Return [x, y] of the center of cell containing provided text 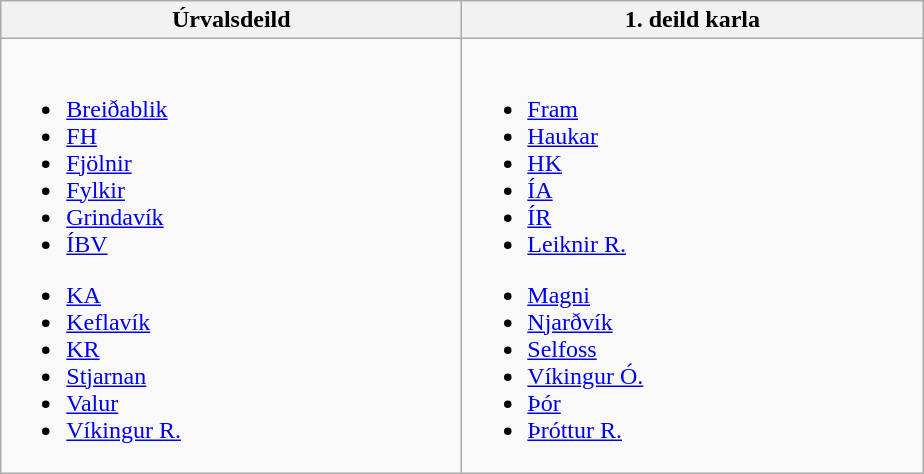
BreiðablikFHFjölnirFylkirGrindavíkÍBVKAKeflavíkKRStjarnanValurVíkingur R. [232, 256]
1. deild karla [692, 20]
Úrvalsdeild [232, 20]
FramHaukarHKÍAÍRLeiknir R.MagniNjarðvíkSelfossVíkingur Ó.ÞórÞróttur R. [692, 256]
